Capture the cell that displays the provided text and extract its [x, y] central coordinate. 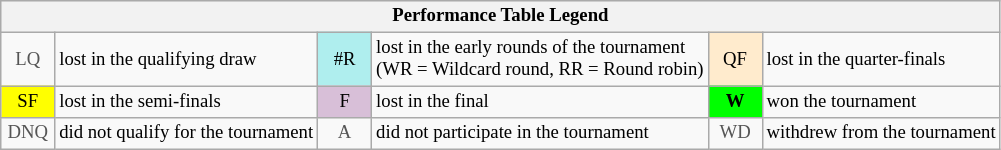
F [345, 102]
A [345, 134]
WD [735, 134]
LQ [28, 60]
lost in the quarter-finals [881, 60]
lost in the early rounds of the tournament(WR = Wildcard round, RR = Round robin) [540, 60]
lost in the final [540, 102]
lost in the semi-finals [186, 102]
W [735, 102]
#R [345, 60]
withdrew from the tournament [881, 134]
did not qualify for the tournament [186, 134]
QF [735, 60]
Performance Table Legend [500, 16]
won the tournament [881, 102]
SF [28, 102]
lost in the qualifying draw [186, 60]
did not participate in the tournament [540, 134]
DNQ [28, 134]
